For the text-containing cell, return its midpoint in (x, y) coordinate format. 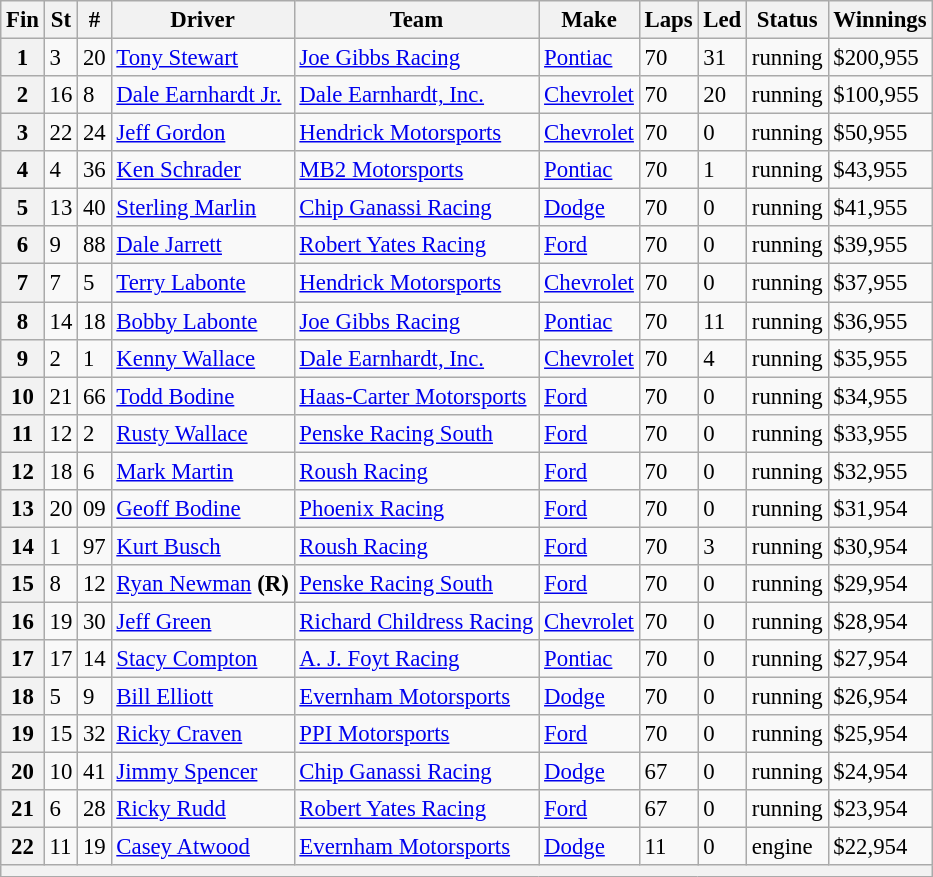
$32,955 (880, 471)
$39,955 (880, 245)
Phoenix Racing (416, 509)
66 (94, 396)
32 (94, 734)
Mark Martin (202, 471)
Jimmy Spencer (202, 772)
Ricky Rudd (202, 809)
PPI Motorsports (416, 734)
Terry Labonte (202, 283)
Winnings (880, 20)
$25,954 (880, 734)
$34,955 (880, 396)
Fin (23, 20)
$24,954 (880, 772)
$27,954 (880, 659)
$31,954 (880, 509)
Tony Stewart (202, 58)
Make (589, 20)
$22,954 (880, 847)
Status (788, 20)
A. J. Foyt Racing (416, 659)
$30,954 (880, 546)
28 (94, 809)
MB2 Motorsports (416, 170)
Richard Childress Racing (416, 621)
30 (94, 621)
$28,954 (880, 621)
Kenny Wallace (202, 358)
Ryan Newman (R) (202, 584)
$37,955 (880, 283)
Led (722, 20)
Haas-Carter Motorsports (416, 396)
engine (788, 847)
31 (722, 58)
Dale Earnhardt Jr. (202, 95)
Ricky Craven (202, 734)
Laps (668, 20)
$100,955 (880, 95)
Ken Schrader (202, 170)
Kurt Busch (202, 546)
$200,955 (880, 58)
Driver (202, 20)
$26,954 (880, 697)
09 (94, 509)
36 (94, 170)
$23,954 (880, 809)
Team (416, 20)
$33,955 (880, 433)
$50,955 (880, 133)
Dale Jarrett (202, 245)
$29,954 (880, 584)
$35,955 (880, 358)
Casey Atwood (202, 847)
# (94, 20)
$36,955 (880, 321)
Geoff Bodine (202, 509)
Bill Elliott (202, 697)
Todd Bodine (202, 396)
$43,955 (880, 170)
Rusty Wallace (202, 433)
88 (94, 245)
$41,955 (880, 208)
St (60, 20)
Jeff Gordon (202, 133)
41 (94, 772)
40 (94, 208)
Bobby Labonte (202, 321)
Stacy Compton (202, 659)
24 (94, 133)
97 (94, 546)
Sterling Marlin (202, 208)
Jeff Green (202, 621)
